Pinpoint the cell where the given text exists, returning its [x, y] midpoint coordinate. 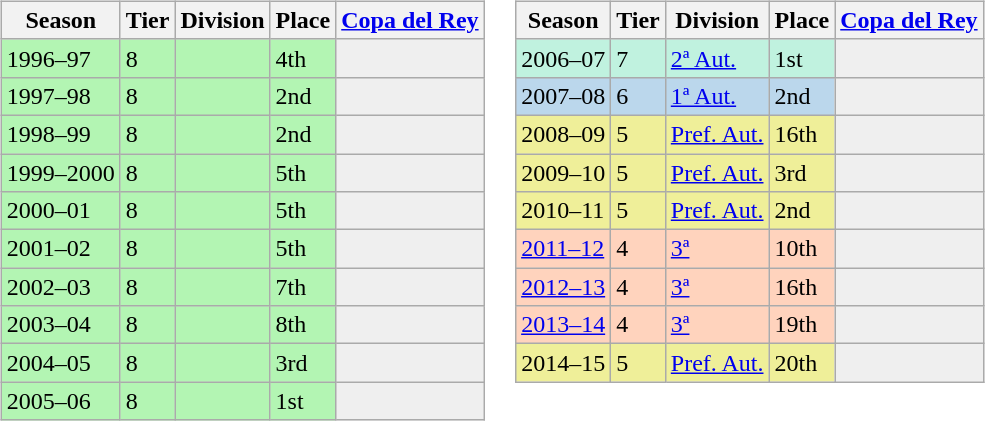
2ª Aut. [717, 58]
10th [802, 249]
2005–06 [60, 401]
7th [303, 287]
4th [303, 58]
2004–05 [60, 363]
1999–2000 [60, 173]
2003–04 [60, 325]
2012–13 [564, 287]
2001–02 [60, 249]
1ª Aut. [717, 96]
2013–14 [564, 325]
19th [802, 325]
2006–07 [564, 58]
2008–09 [564, 134]
2000–01 [60, 211]
8th [303, 325]
20th [802, 363]
2014–15 [564, 363]
2010–11 [564, 211]
2011–12 [564, 249]
1996–97 [60, 58]
1998–99 [60, 134]
1997–98 [60, 96]
7 [638, 58]
2002–03 [60, 287]
2009–10 [564, 173]
6 [638, 96]
2007–08 [564, 96]
